Capture the cell that displays the provided text and extract its [x, y] central coordinate. 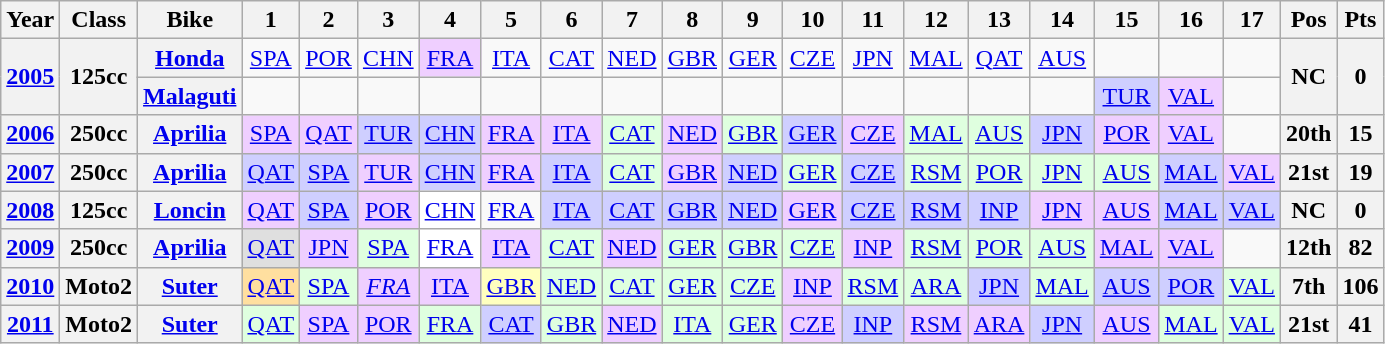
2006 [30, 134]
7th [1308, 286]
2009 [30, 248]
3 [388, 20]
12 [936, 20]
Honda [190, 58]
1 [271, 20]
2011 [30, 324]
19 [1360, 172]
2 [329, 20]
11 [873, 20]
106 [1360, 286]
Malaguti [190, 96]
7 [632, 20]
41 [1360, 324]
2010 [30, 286]
20th [1308, 134]
9 [753, 20]
2005 [30, 77]
4 [450, 20]
16 [1191, 20]
Pts [1360, 20]
2008 [30, 210]
10 [812, 20]
14 [1062, 20]
12th [1308, 248]
6 [571, 20]
5 [511, 20]
Bike [190, 20]
82 [1360, 248]
17 [1252, 20]
8 [692, 20]
2007 [30, 172]
Pos [1308, 20]
Year [30, 20]
13 [999, 20]
Loncin [190, 210]
Class [99, 20]
